Find where the given text appears and provide that cell's center as (X, Y) coordinate. 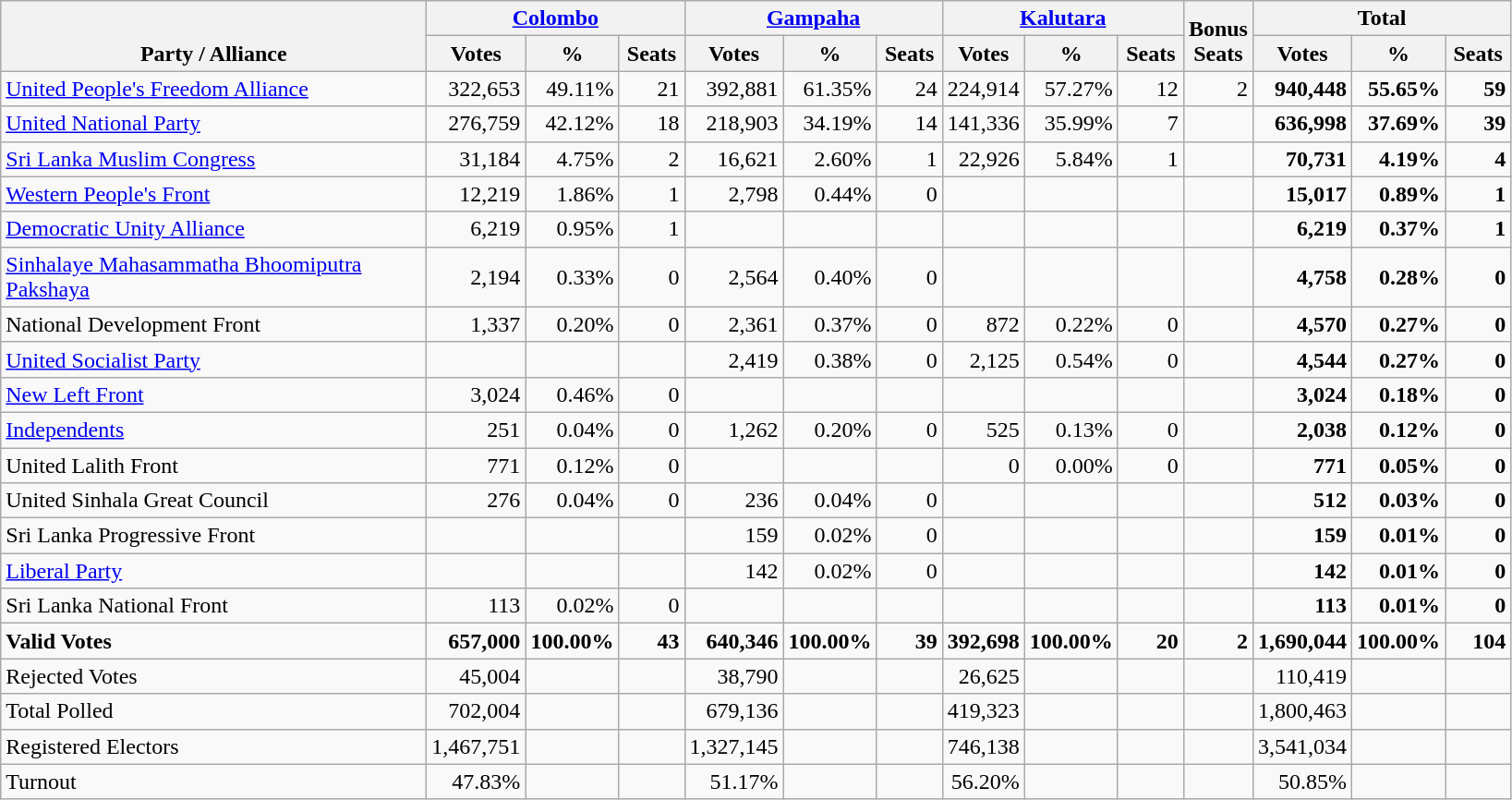
2,194 (477, 277)
16,621 (733, 159)
657,000 (477, 641)
21 (652, 89)
110,419 (1302, 676)
55.65% (1398, 89)
Sinhalaye Mahasammatha Bhoomiputra Pakshaya (214, 277)
15,017 (1302, 194)
34.19% (829, 124)
Turnout (214, 782)
2,798 (733, 194)
United Socialist Party (214, 359)
0.44% (829, 194)
276 (477, 501)
57.27% (1071, 89)
Total (1382, 18)
0.05% (1398, 465)
49.11% (573, 89)
2,419 (733, 359)
1,467,751 (477, 746)
276,759 (477, 124)
56.20% (983, 782)
Liberal Party (214, 571)
12 (1151, 89)
2,038 (1302, 430)
20 (1151, 641)
940,448 (1302, 89)
4.19% (1398, 159)
United National Party (214, 124)
24 (909, 89)
47.83% (477, 782)
1,690,044 (1302, 641)
104 (1478, 641)
218,903 (733, 124)
0.89% (1398, 194)
70,731 (1302, 159)
7 (1151, 124)
0.03% (1398, 501)
525 (983, 430)
Registered Electors (214, 746)
2,564 (733, 277)
0.46% (573, 394)
35.99% (1071, 124)
236 (733, 501)
Independents (214, 430)
636,998 (1302, 124)
872 (983, 324)
0.28% (1398, 277)
0.40% (829, 277)
18 (652, 124)
392,881 (733, 89)
2,125 (983, 359)
12,219 (477, 194)
1,337 (477, 324)
251 (477, 430)
392,698 (983, 641)
59 (1478, 89)
1,800,463 (1302, 711)
4,758 (1302, 277)
22,926 (983, 159)
141,336 (983, 124)
Total Polled (214, 711)
New Left Front (214, 394)
Colombo (556, 18)
2.60% (829, 159)
702,004 (477, 711)
0.54% (1071, 359)
4,544 (1302, 359)
Rejected Votes (214, 676)
Gampaha (813, 18)
Sri Lanka Progressive Front (214, 536)
14 (909, 124)
45,004 (477, 676)
Sri Lanka Muslim Congress (214, 159)
4 (1478, 159)
61.35% (829, 89)
Democratic Unity Alliance (214, 229)
224,914 (983, 89)
26,625 (983, 676)
1,327,145 (733, 746)
BonusSeats (1217, 36)
43 (652, 641)
Kalutara (1062, 18)
640,346 (733, 641)
Valid Votes (214, 641)
31,184 (477, 159)
0.13% (1071, 430)
37.69% (1398, 124)
5.84% (1071, 159)
746,138 (983, 746)
1,262 (733, 430)
Western People's Front (214, 194)
679,136 (733, 711)
4,570 (1302, 324)
National Development Front (214, 324)
419,323 (983, 711)
Sri Lanka National Front (214, 606)
0.22% (1071, 324)
3,541,034 (1302, 746)
512 (1302, 501)
Party / Alliance (214, 36)
0.18% (1398, 394)
42.12% (573, 124)
0.95% (573, 229)
United Lalith Front (214, 465)
322,653 (477, 89)
0.00% (1071, 465)
0.38% (829, 359)
2,361 (733, 324)
38,790 (733, 676)
4.75% (573, 159)
0.33% (573, 277)
1.86% (573, 194)
51.17% (733, 782)
United Sinhala Great Council (214, 501)
50.85% (1302, 782)
United People's Freedom Alliance (214, 89)
